Scan for the cell matching the given text and deliver its (x, y) coordinate at center. 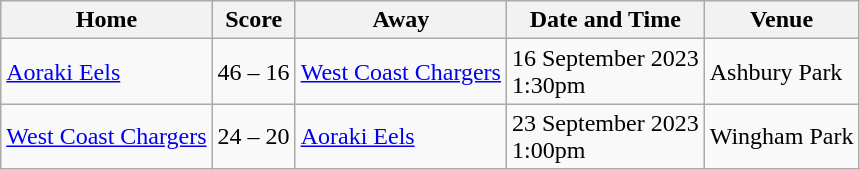
Wingham Park (782, 136)
Date and Time (605, 20)
16 September 20231:30pm (605, 72)
23 September 20231:00pm (605, 136)
Home (106, 20)
Score (254, 20)
Away (400, 20)
Ashbury Park (782, 72)
24 – 20 (254, 136)
Venue (782, 20)
46 – 16 (254, 72)
